Capture the cell that displays the provided text and extract its (X, Y) central coordinate. 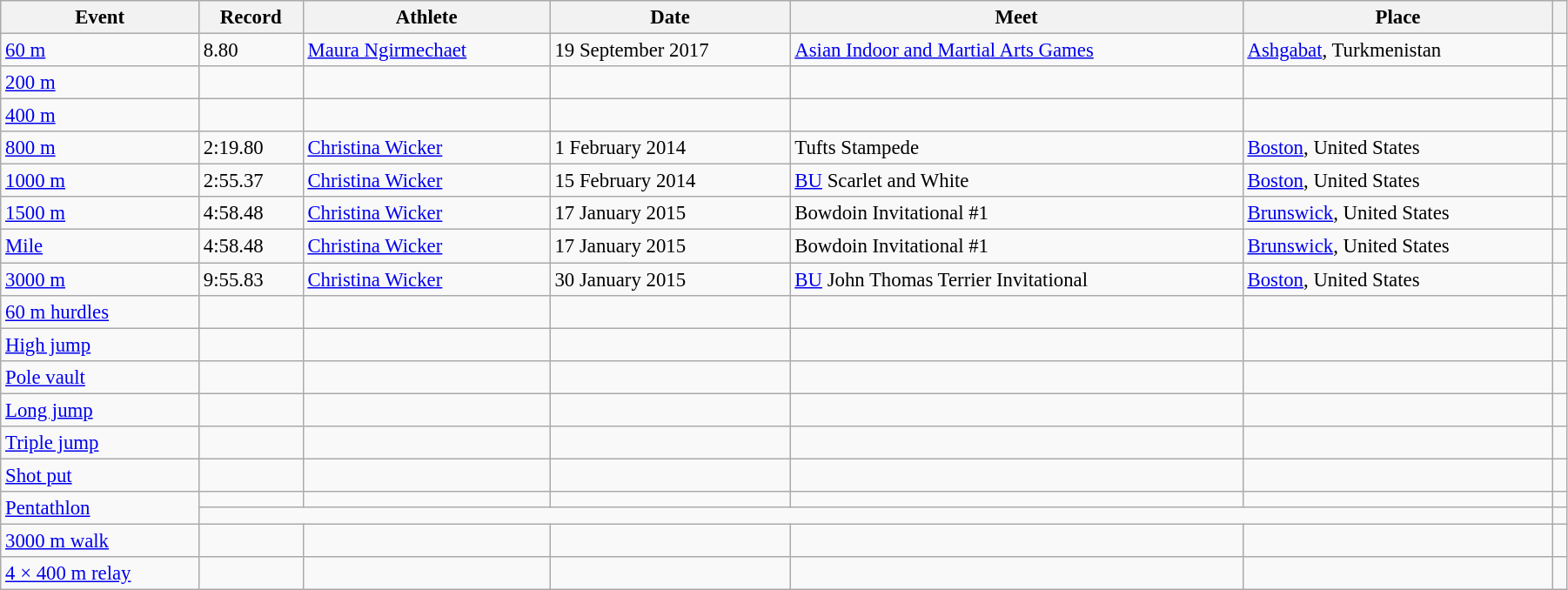
3000 m (100, 279)
Tufts Stampede (1016, 148)
Date (670, 17)
Asian Indoor and Martial Arts Games (1016, 50)
9:55.83 (251, 279)
4 × 400 m relay (100, 573)
Pentathlon (100, 508)
1000 m (100, 181)
Maura Ngirmechaet (426, 50)
BU Scarlet and White (1016, 181)
15 February 2014 (670, 181)
2:19.80 (251, 148)
Triple jump (100, 443)
30 January 2015 (670, 279)
Shot put (100, 475)
19 September 2017 (670, 50)
Mile (100, 246)
400 m (100, 116)
60 m (100, 50)
Meet (1016, 17)
2:55.37 (251, 181)
Place (1397, 17)
BU John Thomas Terrier Invitational (1016, 279)
Ashgabat, Turkmenistan (1397, 50)
60 m hurdles (100, 312)
Athlete (426, 17)
3000 m walk (100, 540)
200 m (100, 83)
1 February 2014 (670, 148)
8.80 (251, 50)
High jump (100, 345)
Pole vault (100, 377)
Long jump (100, 410)
Record (251, 17)
800 m (100, 148)
1500 m (100, 213)
Event (100, 17)
